Scan for the cell matching the given text and deliver its [X, Y] coordinate at center. 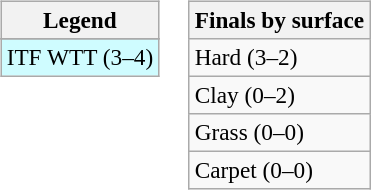
Grass (0–0) [279, 133]
Legend [80, 20]
Finals by surface [279, 20]
Carpet (0–0) [279, 171]
Hard (3–2) [279, 57]
ITF WTT (3–4) [80, 57]
Clay (0–2) [279, 95]
